Extract the (x, y) coordinate from the center of the cell holding the provided text.  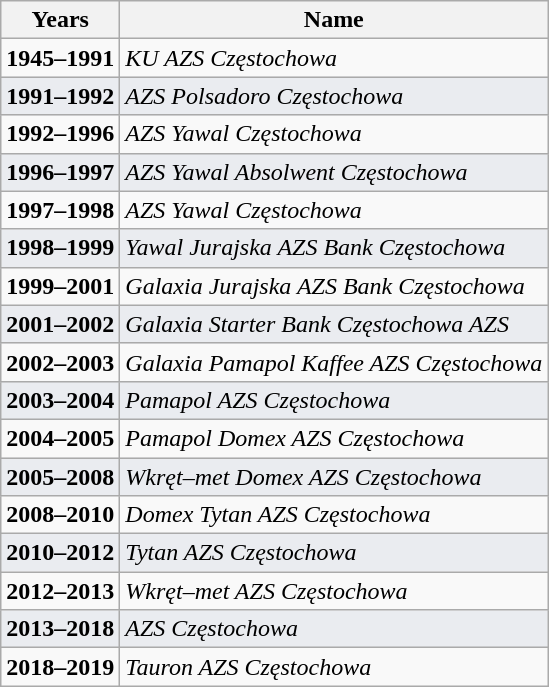
2008–2010 (60, 515)
Tytan AZS Częstochowa (334, 553)
AZS Częstochowa (334, 629)
1996–1997 (60, 172)
Domex Tytan AZS Częstochowa (334, 515)
1992–1996 (60, 134)
Wkręt–met AZS Częstochowa (334, 591)
Yawal Jurajska AZS Bank Częstochowa (334, 248)
Wkręt–met Domex AZS Częstochowa (334, 477)
Galaxia Pamapol Kaffee AZS Częstochowa (334, 362)
Years (60, 20)
2012–2013 (60, 591)
Galaxia Starter Bank Częstochowa AZS (334, 324)
2003–2004 (60, 400)
2013–2018 (60, 629)
Name (334, 20)
2010–2012 (60, 553)
AZS Polsadoro Częstochowa (334, 96)
2001–2002 (60, 324)
2005–2008 (60, 477)
1997–1998 (60, 210)
2004–2005 (60, 438)
2002–2003 (60, 362)
Tauron AZS Częstochowa (334, 667)
2018–2019 (60, 667)
AZS Yawal Absolwent Częstochowa (334, 172)
1945–1991 (60, 58)
1999–2001 (60, 286)
Pamapol Domex AZS Częstochowa (334, 438)
1991–1992 (60, 96)
1998–1999 (60, 248)
Galaxia Jurajska AZS Bank Częstochowa (334, 286)
KU AZS Częstochowa (334, 58)
Pamapol AZS Częstochowa (334, 400)
